Capture the cell that displays the provided text and extract its (X, Y) central coordinate. 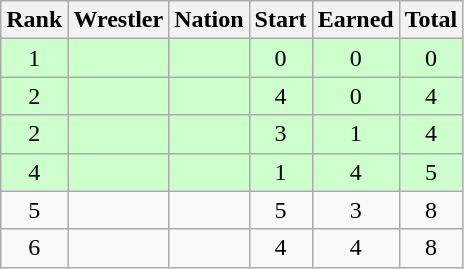
6 (34, 248)
Wrestler (118, 20)
Start (280, 20)
Nation (209, 20)
Earned (356, 20)
Rank (34, 20)
Total (431, 20)
